Return (X, Y) of the center of cell containing provided text 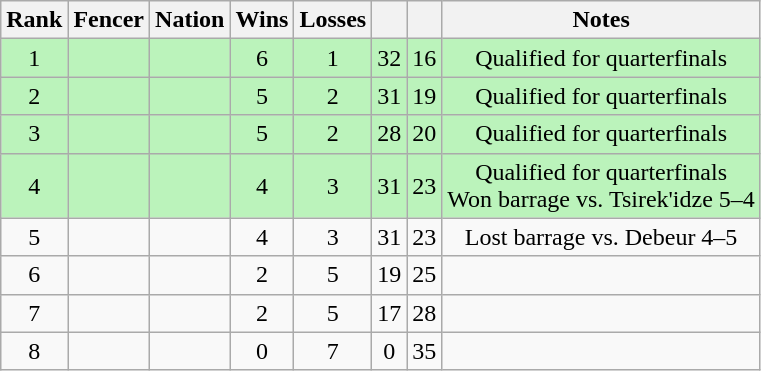
Notes (602, 20)
16 (424, 58)
25 (424, 275)
Wins (262, 20)
20 (424, 134)
Nation (190, 20)
8 (34, 351)
17 (390, 313)
Losses (333, 20)
32 (390, 58)
Lost barrage vs. Debeur 4–5 (602, 237)
35 (424, 351)
Qualified for quarterfinalsWon barrage vs. Tsirek'idze 5–4 (602, 186)
Fencer (109, 20)
Rank (34, 20)
